Search for the cell housing the specified text and yield its (X, Y) center coordinate. 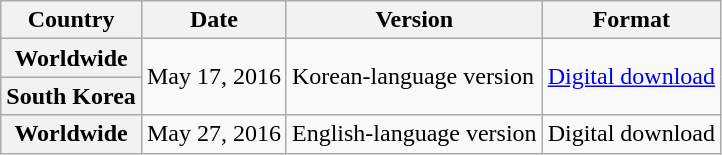
May 27, 2016 (214, 134)
May 17, 2016 (214, 77)
Version (414, 20)
Country (72, 20)
South Korea (72, 96)
Date (214, 20)
English-language version (414, 134)
Format (631, 20)
Korean-language version (414, 77)
